Provide the [X, Y] coordinate of the cell's center where the given text is located.  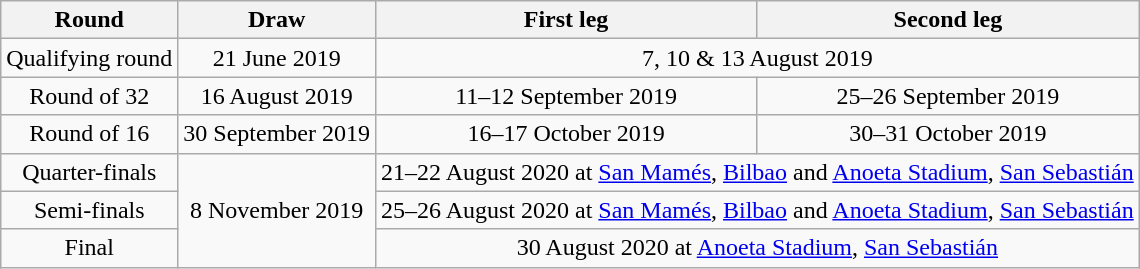
8 November 2019 [277, 210]
Round [90, 20]
30 August 2020 at Anoeta Stadium, San Sebastián [757, 248]
Round of 32 [90, 96]
25–26 August 2020 at San Mamés, Bilbao and Anoeta Stadium, San Sebastián [757, 210]
25–26 September 2019 [948, 96]
7, 10 & 13 August 2019 [757, 58]
Semi-finals [90, 210]
16–17 October 2019 [566, 134]
Second leg [948, 20]
Quarter-finals [90, 172]
Round of 16 [90, 134]
21–22 August 2020 at San Mamés, Bilbao and Anoeta Stadium, San Sebastián [757, 172]
30–31 October 2019 [948, 134]
Qualifying round [90, 58]
16 August 2019 [277, 96]
Final [90, 248]
First leg [566, 20]
11–12 September 2019 [566, 96]
Draw [277, 20]
30 September 2019 [277, 134]
21 June 2019 [277, 58]
